Identify which cell holds the provided text, then report its (x, y) central coordinate. 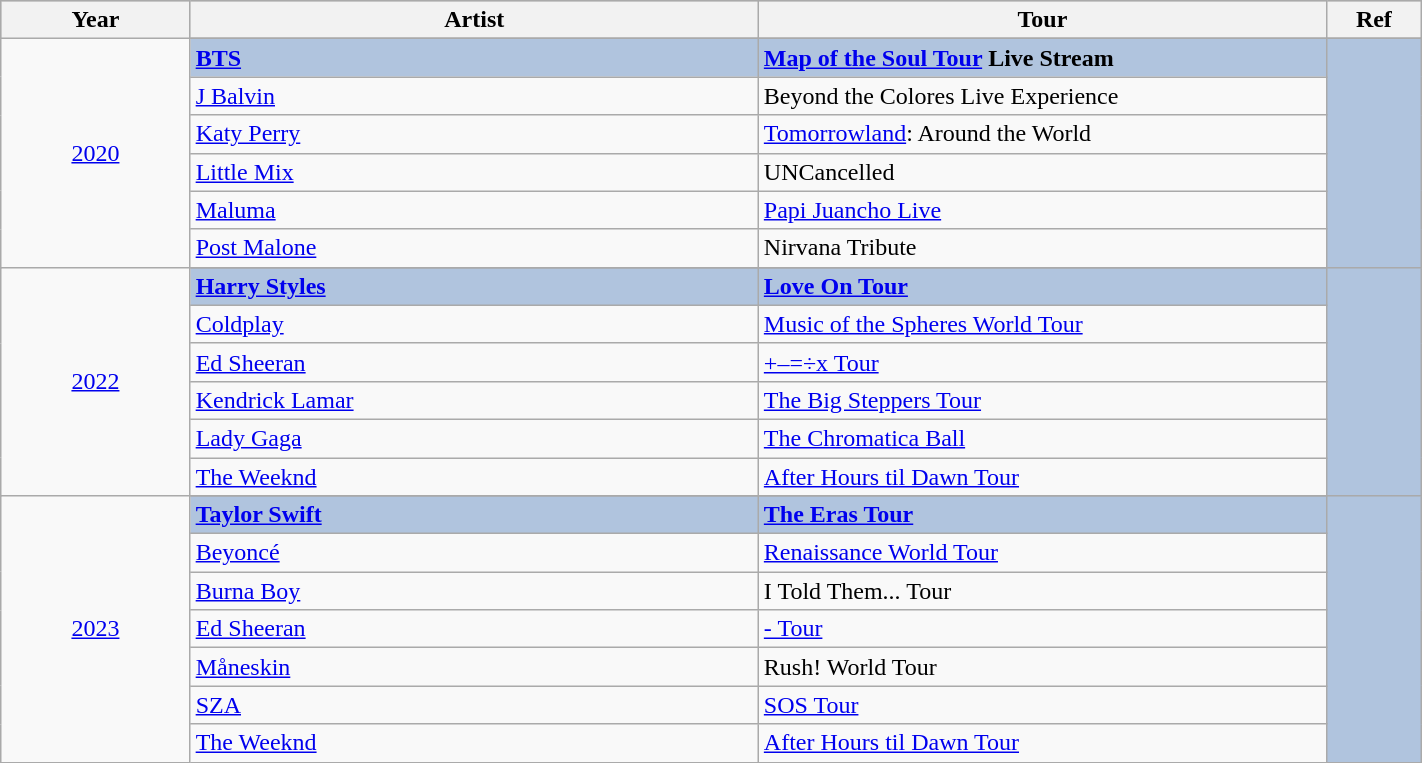
Harry Styles (474, 286)
Coldplay (474, 324)
- Tour (1042, 629)
+–=÷x Tour (1042, 362)
Maluma (474, 210)
J Balvin (474, 96)
The Chromatica Ball (1042, 438)
Music of the Spheres World Tour (1042, 324)
2020 (96, 153)
Papi Juancho Live (1042, 210)
2023 (96, 629)
SZA (474, 705)
UNCancelled (1042, 172)
Lady Gaga (474, 438)
Map of the Soul Tour Live Stream (1042, 58)
2022 (96, 381)
Year (96, 20)
Måneskin (474, 667)
Artist (474, 20)
Tomorrowland: Around the World (1042, 134)
Post Malone (474, 248)
Love On Tour (1042, 286)
I Told Them... Tour (1042, 591)
Rush! World Tour (1042, 667)
Ref (1374, 20)
SOS Tour (1042, 705)
Katy Perry (474, 134)
Burna Boy (474, 591)
Beyond the Colores Live Experience (1042, 96)
The Big Steppers Tour (1042, 400)
BTS (474, 58)
Nirvana Tribute (1042, 248)
Tour (1042, 20)
Little Mix (474, 172)
The Eras Tour (1042, 515)
Beyoncé (474, 553)
Kendrick Lamar (474, 400)
Renaissance World Tour (1042, 553)
Taylor Swift (474, 515)
